From the cell containing the given text, extract its center point as (x, y) coordinate. 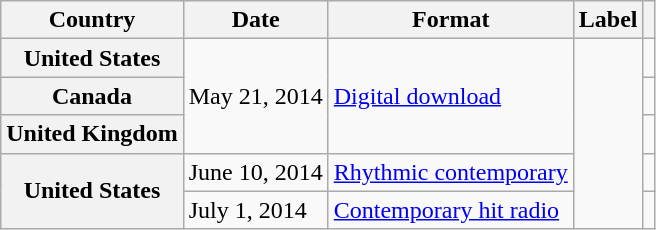
June 10, 2014 (256, 172)
Format (450, 20)
Canada (92, 96)
July 1, 2014 (256, 210)
May 21, 2014 (256, 96)
Rhythmic contemporary (450, 172)
Digital download (450, 96)
United Kingdom (92, 134)
Contemporary hit radio (450, 210)
Date (256, 20)
Country (92, 20)
Label (608, 20)
